For the text-containing cell, return its midpoint in [X, Y] coordinate format. 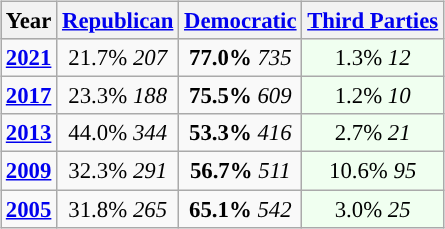
3.0% 25 [373, 209]
Democratic [240, 21]
2013 [29, 133]
2.7% 21 [373, 133]
75.5% 609 [240, 96]
1.2% 10 [373, 96]
1.3% 12 [373, 58]
44.0% 344 [118, 133]
10.6% 95 [373, 171]
23.3% 188 [118, 96]
53.3% 416 [240, 133]
2009 [29, 171]
65.1% 542 [240, 209]
21.7% 207 [118, 58]
2021 [29, 58]
77.0% 735 [240, 58]
Republican [118, 21]
31.8% 265 [118, 209]
Year [29, 21]
32.3% 291 [118, 171]
Third Parties [373, 21]
2005 [29, 209]
2017 [29, 96]
56.7% 511 [240, 171]
